Scan for the cell matching the given text and deliver its (X, Y) coordinate at center. 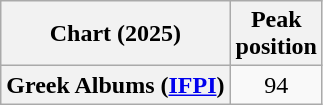
Peakposition (276, 34)
94 (276, 85)
Greek Albums (IFPI) (116, 85)
Chart (2025) (116, 34)
